From the cell containing the given text, extract its center point as [X, Y] coordinate. 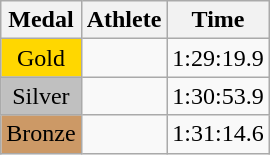
1:30:53.9 [218, 96]
1:29:19.9 [218, 58]
Silver [41, 96]
Gold [41, 58]
Time [218, 20]
Athlete [124, 20]
Bronze [41, 134]
Medal [41, 20]
1:31:14.6 [218, 134]
